Determine the (X, Y) coordinate at the center of the cell enclosing the given text.  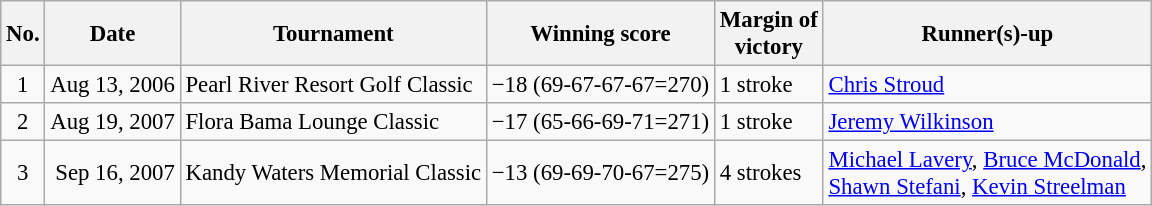
Chris Stroud (988, 85)
3 (23, 174)
Tournament (333, 34)
No. (23, 34)
Winning score (600, 34)
Sep 16, 2007 (112, 174)
1 (23, 85)
−17 (65-66-69-71=271) (600, 122)
Aug 19, 2007 (112, 122)
Jeremy Wilkinson (988, 122)
Runner(s)-up (988, 34)
Flora Bama Lounge Classic (333, 122)
−13 (69-69-70-67=275) (600, 174)
Pearl River Resort Golf Classic (333, 85)
−18 (69-67-67-67=270) (600, 85)
Date (112, 34)
Aug 13, 2006 (112, 85)
Margin ofvictory (768, 34)
Michael Lavery, Bruce McDonald, Shawn Stefani, Kevin Streelman (988, 174)
Kandy Waters Memorial Classic (333, 174)
2 (23, 122)
4 strokes (768, 174)
